Scan for the cell matching the given text and deliver its (x, y) coordinate at center. 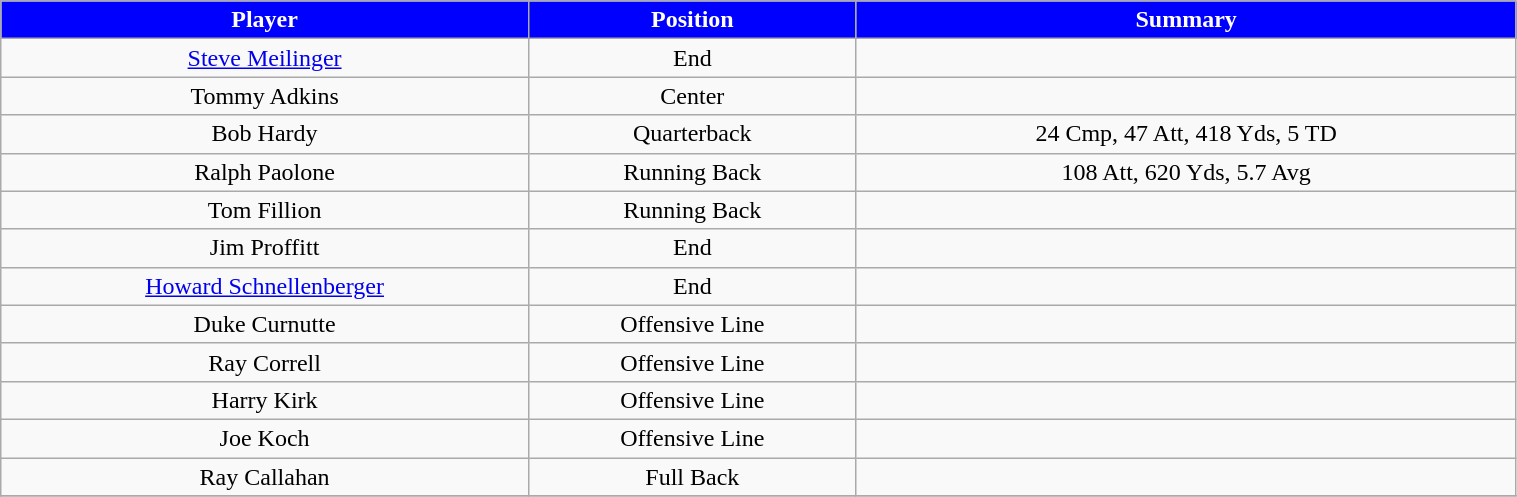
Player (265, 20)
Full Back (692, 477)
Joe Koch (265, 438)
Bob Hardy (265, 134)
Steve Meilinger (265, 58)
Center (692, 96)
Tom Fillion (265, 210)
108 Att, 620 Yds, 5.7 Avg (1186, 172)
Tommy Adkins (265, 96)
Jim Proffitt (265, 248)
Duke Curnutte (265, 324)
Ralph Paolone (265, 172)
Harry Kirk (265, 400)
Quarterback (692, 134)
Ray Callahan (265, 477)
24 Cmp, 47 Att, 418 Yds, 5 TD (1186, 134)
Position (692, 20)
Ray Correll (265, 362)
Summary (1186, 20)
Howard Schnellenberger (265, 286)
